From the cell containing the given text, extract its center point as [X, Y] coordinate. 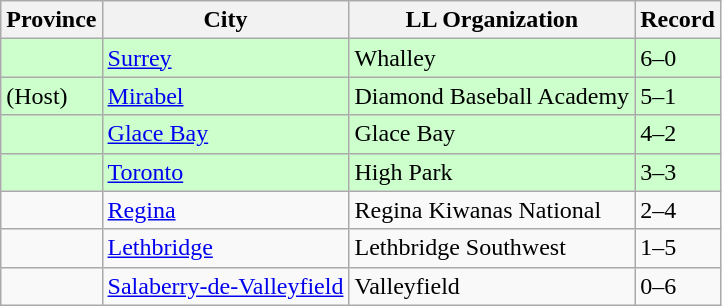
High Park [492, 172]
4–2 [678, 134]
Whalley [492, 58]
5–1 [678, 96]
6–0 [678, 58]
Lethbridge Southwest [492, 248]
3–3 [678, 172]
Salaberry-de-Valleyfield [226, 286]
Mirabel [226, 96]
1–5 [678, 248]
LL Organization [492, 20]
Regina [226, 210]
Diamond Baseball Academy [492, 96]
2–4 [678, 210]
City [226, 20]
(Host) [52, 96]
Valleyfield [492, 286]
Regina Kiwanas National [492, 210]
Province [52, 20]
Toronto [226, 172]
0–6 [678, 286]
Surrey [226, 58]
Lethbridge [226, 248]
Record [678, 20]
